Output the (x, y) coordinate of the center of the cell containing the given text.  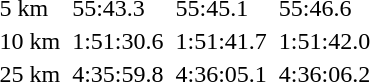
1:51:30.6 (118, 41)
1:51:41.7 (221, 41)
